From the cell containing the given text, extract its center point as (X, Y) coordinate. 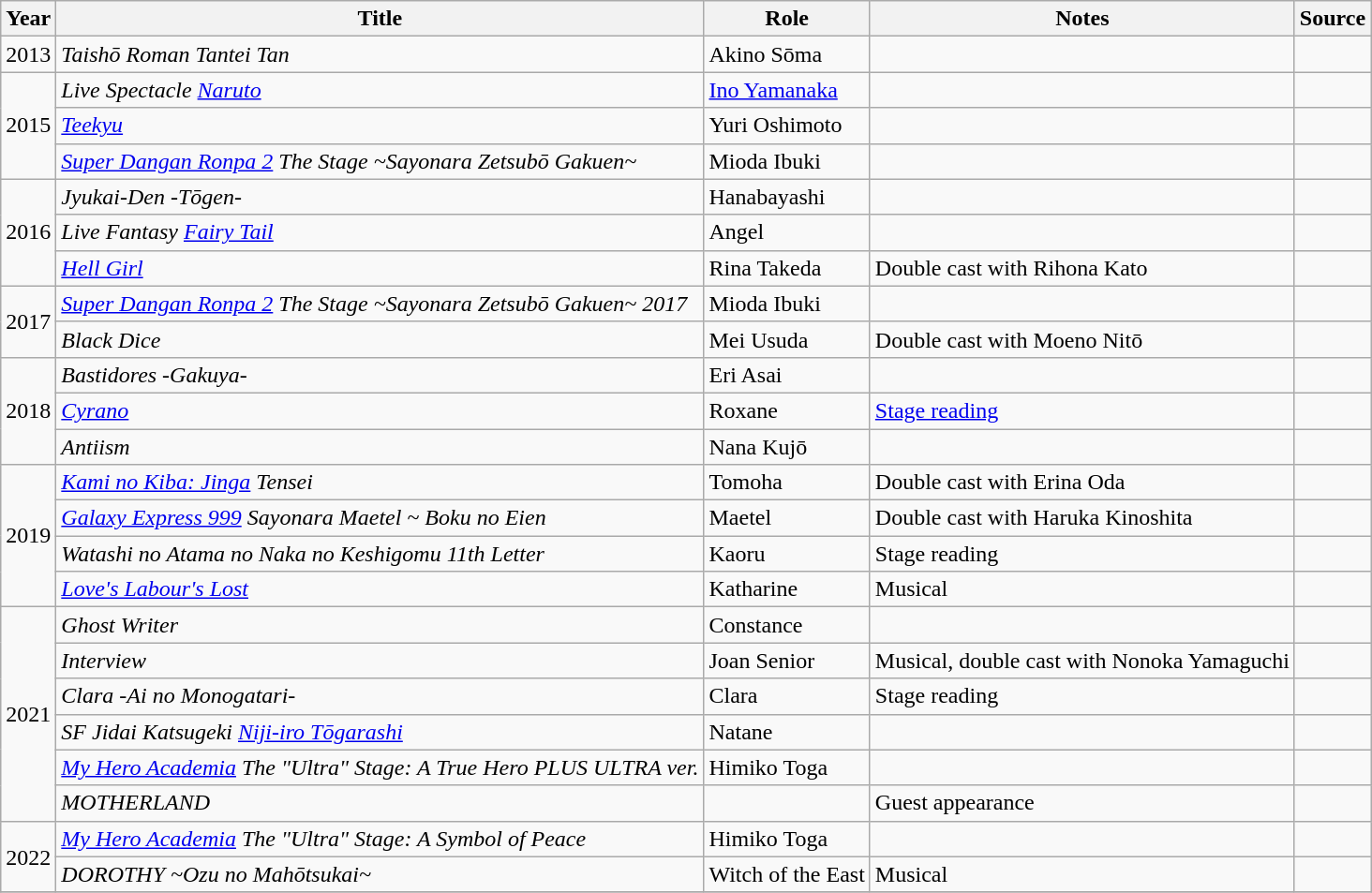
Musical, double cast with Nonoka Yamaguchi (1081, 661)
Double cast with Haruka Kinoshita (1081, 518)
2013 (28, 54)
2018 (28, 410)
Constance (787, 625)
Title (380, 19)
Akino Sōma (787, 54)
2019 (28, 536)
SF Jidai Katsugeki Niji-iro Tōgarashi (380, 732)
MOTHERLAND (380, 803)
Galaxy Express 999 Sayonara Maetel ~ Boku no Eien (380, 518)
Yuri Oshimoto (787, 126)
Tomoha (787, 483)
Love's Labour's Lost (380, 589)
Black Dice (380, 339)
Interview (380, 661)
Nana Kujō (787, 447)
Clara -Ai no Monogatari- (380, 696)
Jyukai-Den -Tōgen- (380, 197)
Watashi no Atama no Naka no Keshigomu 11th Letter (380, 554)
Super Dangan Ronpa 2 The Stage ~Sayonara Zetsubō Gakuen~ (380, 161)
Live Fantasy Fairy Tail (380, 232)
Hanabayashi (787, 197)
2015 (28, 126)
Role (787, 19)
Double cast with Moeno Nitō (1081, 339)
Ghost Writer (380, 625)
Kami no Kiba: Jinga Tensei (380, 483)
Hell Girl (380, 268)
Teekyu (380, 126)
Cyrano (380, 410)
Angel (787, 232)
Eri Asai (787, 375)
Super Dangan Ronpa 2 The Stage ~Sayonara Zetsubō Gakuen~ 2017 (380, 304)
2017 (28, 321)
Live Spectacle Naruto (380, 90)
Year (28, 19)
2022 (28, 856)
Notes (1081, 19)
Source (1333, 19)
Katharine (787, 589)
Maetel (787, 518)
Guest appearance (1081, 803)
DOROTHY ~Ozu no Mahōtsukai~ (380, 874)
Clara (787, 696)
Taishō Roman Tantei Tan (380, 54)
2021 (28, 714)
Rina Takeda (787, 268)
Natane (787, 732)
Double cast with Erina Oda (1081, 483)
Double cast with Rihona Kato (1081, 268)
Ino Yamanaka (787, 90)
Witch of the East (787, 874)
Roxane (787, 410)
2016 (28, 232)
Bastidores -Gakuya- (380, 375)
Mei Usuda (787, 339)
Antiism (380, 447)
My Hero Academia The "Ultra" Stage: A Symbol of Peace (380, 839)
Joan Senior (787, 661)
My Hero Academia The "Ultra" Stage: A True Hero PLUS ULTRA ver. (380, 767)
Kaoru (787, 554)
